For the text-containing cell, return its midpoint in [X, Y] coordinate format. 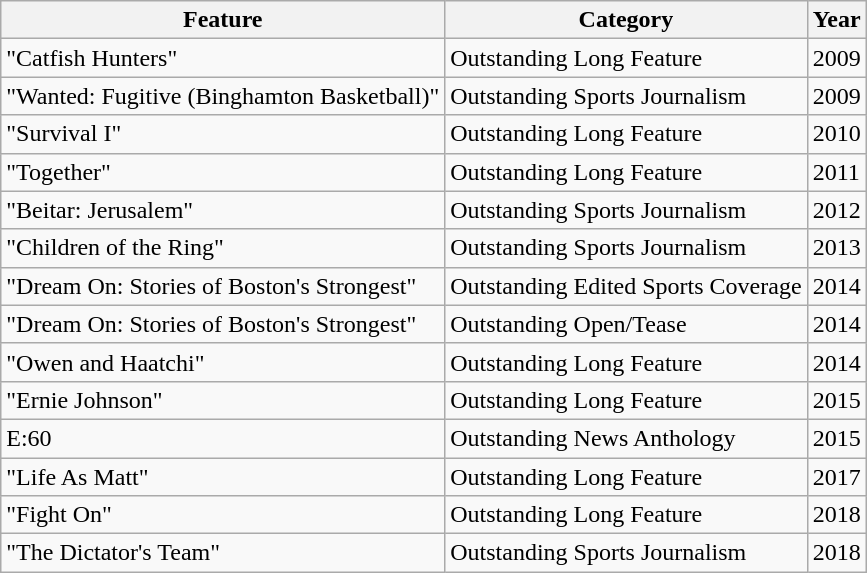
"Ernie Johnson" [223, 400]
Year [836, 20]
Category [626, 20]
"Catfish Hunters" [223, 58]
2011 [836, 172]
E:60 [223, 438]
"Fight On" [223, 515]
"Owen and Haatchi" [223, 362]
"Children of the Ring" [223, 248]
Outstanding Edited Sports Coverage [626, 286]
2012 [836, 210]
Feature [223, 20]
"Wanted: Fugitive (Binghamton Basketball)" [223, 96]
"The Dictator's Team" [223, 553]
"Together" [223, 172]
2017 [836, 477]
"Survival I" [223, 134]
"Beitar: Jerusalem" [223, 210]
2010 [836, 134]
2013 [836, 248]
"Life As Matt" [223, 477]
Outstanding News Anthology [626, 438]
Outstanding Open/Tease [626, 324]
